Search for the cell housing the specified text and yield its (X, Y) center coordinate. 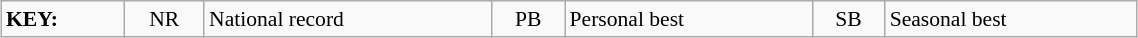
NR (164, 19)
Personal best (689, 19)
SB (848, 19)
National record (348, 19)
KEY: (62, 19)
Seasonal best (1011, 19)
PB (528, 19)
